Locate the cell with the specified text and output its (X, Y) center coordinate. 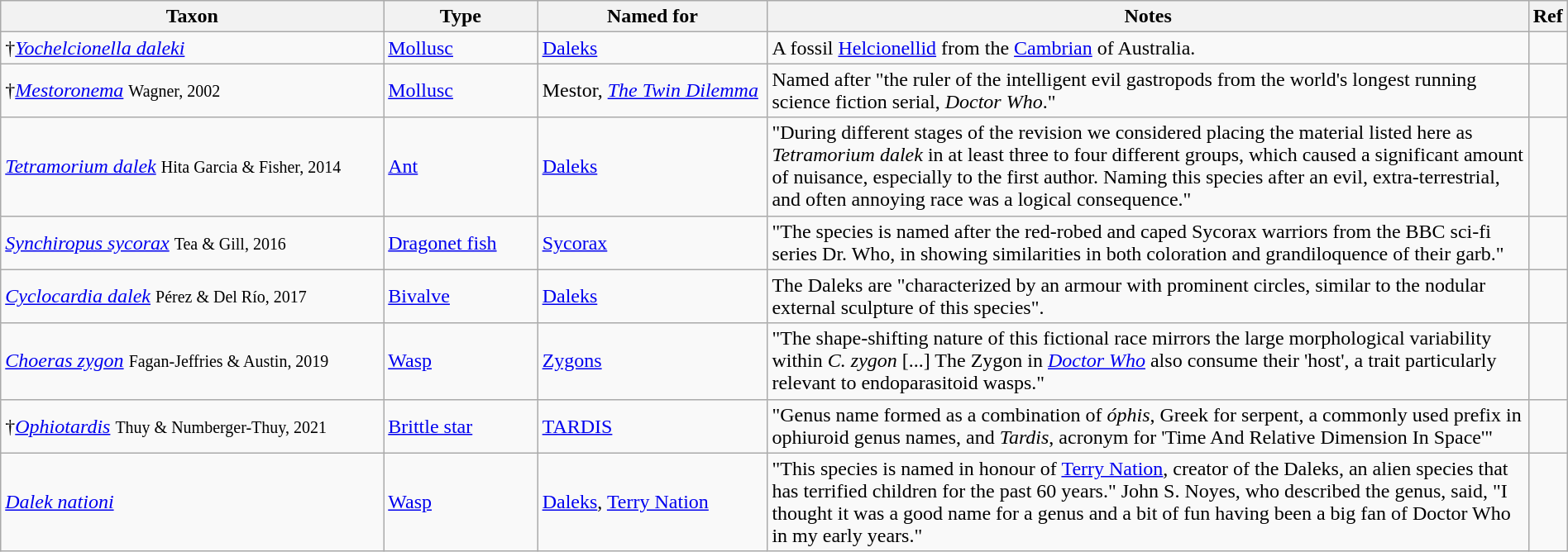
Bivalve (461, 296)
†Ophiotardis Thuy & Numberger-Thuy, 2021 (192, 426)
Choeras zygon Fagan-Jeffries & Austin, 2019 (192, 361)
Tetramorium dalek Hita Garcia & Fisher, 2014 (192, 167)
Ref (1548, 17)
A fossil Helcionellid from the Cambrian of Australia. (1148, 48)
Cyclocardia dalek Pérez & Del Río, 2017 (192, 296)
†Mestoronema Wagner, 2002 (192, 91)
Daleks, Terry Nation (653, 502)
Synchiropus sycorax Tea & Gill, 2016 (192, 243)
†Yochelcionella daleki (192, 48)
Type (461, 17)
Named for (653, 17)
Dalek nationi (192, 502)
Notes (1148, 17)
Named after "the ruler of the intelligent evil gastropods from the world's longest running science fiction serial, Doctor Who." (1148, 91)
Zygons (653, 361)
TARDIS (653, 426)
Brittle star (461, 426)
Ant (461, 167)
Dragonet fish (461, 243)
Sycorax (653, 243)
Taxon (192, 17)
The Daleks are "characterized by an armour with prominent circles, similar to the nodular external sculpture of this species". (1148, 296)
Mestor, The Twin Dilemma (653, 91)
